Pinpoint the cell where the given text exists, returning its (x, y) midpoint coordinate. 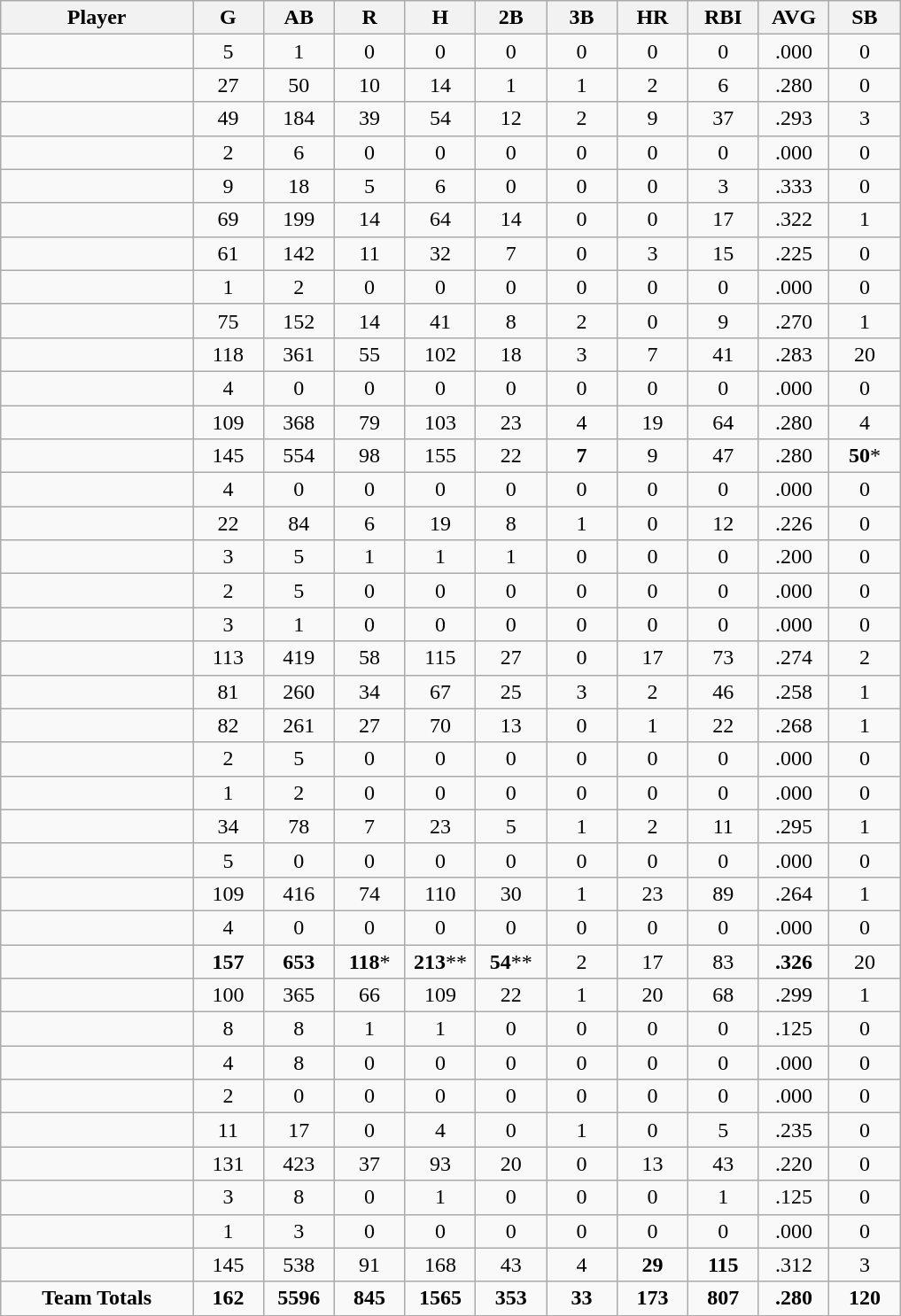
Player (97, 18)
RBI (723, 18)
.268 (794, 725)
70 (440, 725)
HR (652, 18)
173 (652, 1298)
83 (723, 961)
3B (582, 18)
79 (369, 422)
81 (229, 692)
55 (369, 354)
89 (723, 894)
54 (440, 119)
845 (369, 1298)
78 (299, 826)
361 (299, 354)
39 (369, 119)
.312 (794, 1265)
353 (511, 1298)
538 (299, 1265)
155 (440, 456)
46 (723, 692)
SB (865, 18)
10 (369, 85)
.220 (794, 1164)
162 (229, 1298)
213** (440, 961)
29 (652, 1265)
5596 (299, 1298)
.270 (794, 321)
100 (229, 995)
82 (229, 725)
168 (440, 1265)
102 (440, 354)
50* (865, 456)
Team Totals (97, 1298)
.200 (794, 557)
69 (229, 220)
653 (299, 961)
33 (582, 1298)
.226 (794, 523)
30 (511, 894)
.258 (794, 692)
32 (440, 253)
50 (299, 85)
.225 (794, 253)
419 (299, 658)
68 (723, 995)
120 (865, 1298)
15 (723, 253)
110 (440, 894)
554 (299, 456)
157 (229, 961)
.299 (794, 995)
49 (229, 119)
118* (369, 961)
66 (369, 995)
807 (723, 1298)
75 (229, 321)
98 (369, 456)
G (229, 18)
.322 (794, 220)
74 (369, 894)
67 (440, 692)
368 (299, 422)
H (440, 18)
AB (299, 18)
.295 (794, 826)
.283 (794, 354)
54** (511, 961)
1565 (440, 1298)
.264 (794, 894)
73 (723, 658)
91 (369, 1265)
103 (440, 422)
261 (299, 725)
47 (723, 456)
R (369, 18)
.293 (794, 119)
.235 (794, 1130)
AVG (794, 18)
260 (299, 692)
.274 (794, 658)
2B (511, 18)
.326 (794, 961)
184 (299, 119)
416 (299, 894)
365 (299, 995)
84 (299, 523)
131 (229, 1164)
118 (229, 354)
423 (299, 1164)
152 (299, 321)
142 (299, 253)
58 (369, 658)
61 (229, 253)
.333 (794, 186)
113 (229, 658)
93 (440, 1164)
199 (299, 220)
25 (511, 692)
